Return the (X, Y) coordinate for the center point of the cell that contains the specified text.  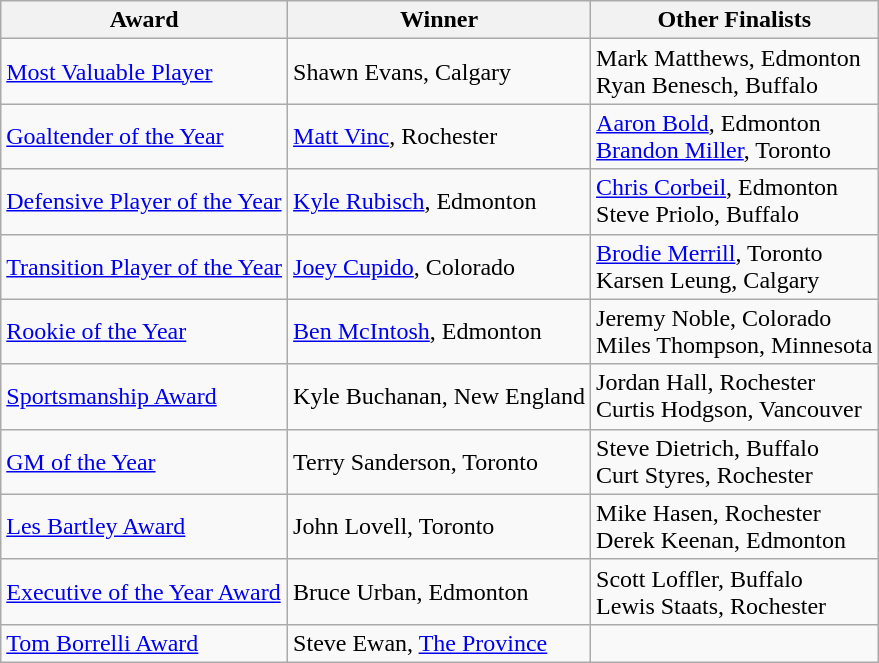
Other Finalists (734, 20)
Executive of the Year Award (144, 592)
John Lovell, Toronto (440, 526)
Steve Dietrich, BuffaloCurt Styres, Rochester (734, 462)
Brodie Merrill, TorontoKarsen Leung, Calgary (734, 266)
Les Bartley Award (144, 526)
Steve Ewan, The Province (440, 643)
Mark Matthews, EdmontonRyan Benesch, Buffalo (734, 72)
GM of the Year (144, 462)
Aaron Bold, EdmontonBrandon Miller, Toronto (734, 136)
Ben McIntosh, Edmonton (440, 332)
Shawn Evans, Calgary (440, 72)
Scott Loffler, BuffaloLewis Staats, Rochester (734, 592)
Jordan Hall, RochesterCurtis Hodgson, Vancouver (734, 396)
Kyle Buchanan, New England (440, 396)
Award (144, 20)
Tom Borrelli Award (144, 643)
Bruce Urban, Edmonton (440, 592)
Kyle Rubisch, Edmonton (440, 202)
Matt Vinc, Rochester (440, 136)
Goaltender of the Year (144, 136)
Most Valuable Player (144, 72)
Sportsmanship Award (144, 396)
Terry Sanderson, Toronto (440, 462)
Rookie of the Year (144, 332)
Transition Player of the Year (144, 266)
Chris Corbeil, EdmontonSteve Priolo, Buffalo (734, 202)
Defensive Player of the Year (144, 202)
Jeremy Noble, ColoradoMiles Thompson, Minnesota (734, 332)
Winner (440, 20)
Mike Hasen, RochesterDerek Keenan, Edmonton (734, 526)
Joey Cupido, Colorado (440, 266)
